For the text-containing cell, return its midpoint in [X, Y] coordinate format. 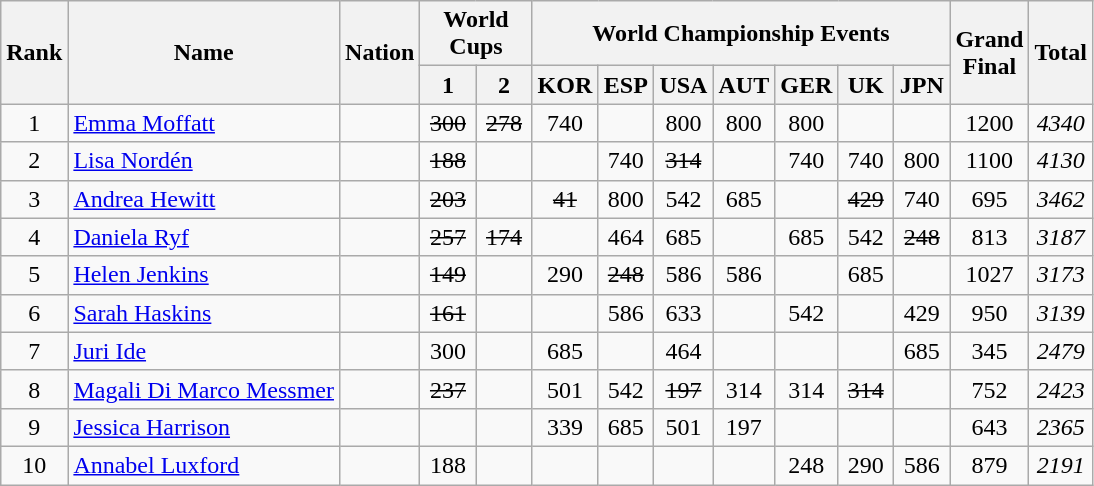
KOR [565, 85]
Sarah Haskins [204, 313]
AUT [744, 85]
1100 [990, 161]
USA [684, 85]
Lisa Nordén [204, 161]
41 [565, 199]
237 [448, 389]
345 [990, 351]
Nation [380, 52]
174 [504, 237]
Magali Di Marco Messmer [204, 389]
5 [34, 275]
9 [34, 427]
2365 [1061, 427]
Helen Jenkins [204, 275]
950 [990, 313]
879 [990, 465]
10 [34, 465]
Total [1061, 52]
GER [806, 85]
Daniela Ryf [204, 237]
8 [34, 389]
278 [504, 123]
Andrea Hewitt [204, 199]
3462 [1061, 199]
Name [204, 52]
813 [990, 237]
7 [34, 351]
633 [684, 313]
Juri Ide [204, 351]
World Championship Events [741, 34]
3173 [1061, 275]
3 [34, 199]
4 [34, 237]
695 [990, 199]
JPN [922, 85]
2423 [1061, 389]
Rank [34, 52]
6 [34, 313]
Emma Moffatt [204, 123]
Annabel Luxford [204, 465]
ESP [626, 85]
257 [448, 237]
2191 [1061, 465]
World Cups [476, 34]
1027 [990, 275]
149 [448, 275]
Jessica Harrison [204, 427]
3139 [1061, 313]
2479 [1061, 351]
339 [565, 427]
GrandFinal [990, 52]
203 [448, 199]
1200 [990, 123]
161 [448, 313]
UK [866, 85]
4340 [1061, 123]
643 [990, 427]
3187 [1061, 237]
752 [990, 389]
4130 [1061, 161]
